Search for the cell housing the specified text and yield its [X, Y] center coordinate. 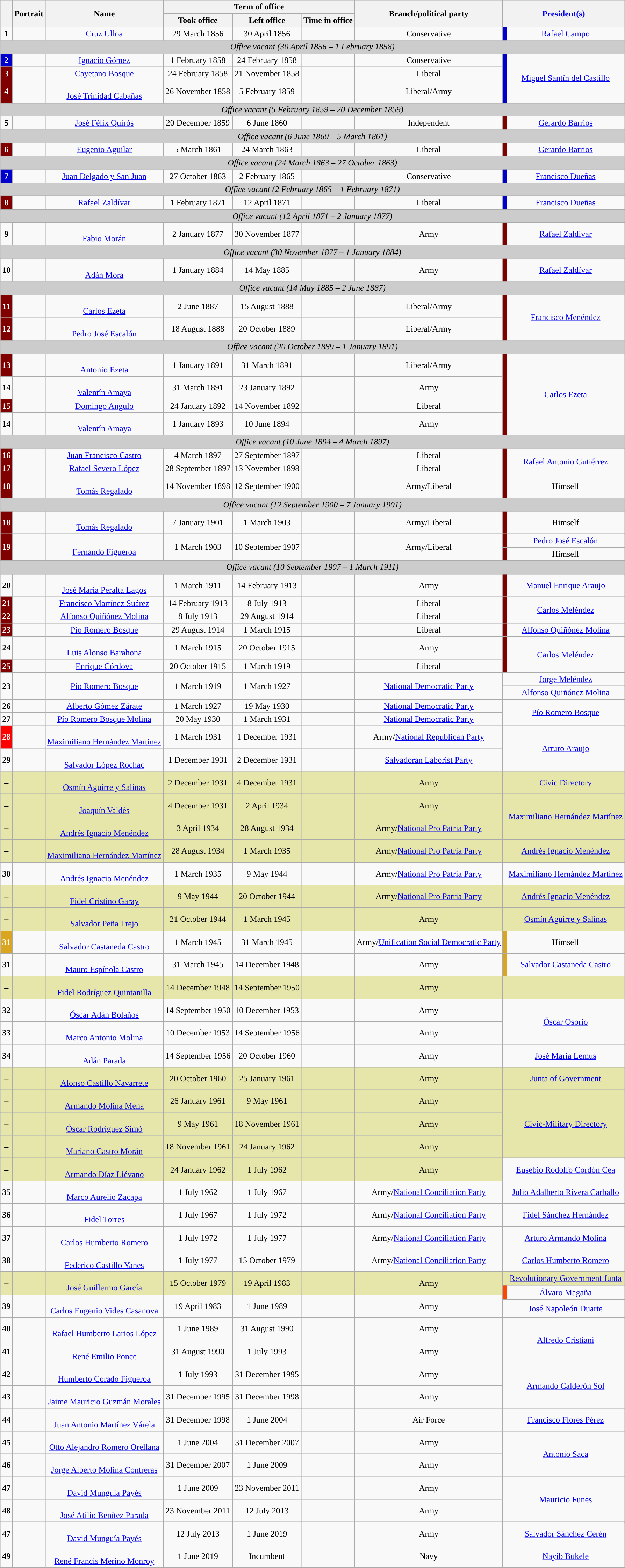
1 February 1871 [198, 203]
36 [6, 1215]
Salvador Sánchez Cerén [566, 1534]
Office vacant (30 November 1877 – 1 January 1884) [312, 252]
15 [6, 406]
1 March 1911 [198, 585]
Cruz Ulloa [104, 34]
José Trinidad Cabañas [104, 92]
Luis Alonso Barahona [104, 648]
Portrait [29, 14]
Incumbent [267, 1556]
26 November 1858 [198, 92]
Alberto Gómez Zárate [104, 706]
President(s) [563, 14]
Mauro Espínola Castro [104, 964]
10 June 1894 [267, 424]
48 [6, 1511]
Jaime Mauricio Guzmán Morales [104, 1397]
9 [6, 234]
32 [6, 1010]
José María Lemus [566, 1055]
Air Force [429, 1420]
1 January 1884 [198, 270]
22 [6, 616]
14 November 1892 [267, 406]
Marco Aurelio Zacapa [104, 1192]
Joaquín Valdés [104, 806]
José Napoleón Duarte [566, 1309]
Rafael Severo López [104, 469]
19 [6, 547]
Fidel Cristino Garay [104, 897]
23 January 1892 [267, 387]
7 January 1901 [198, 522]
René Francis Merino Monroy [104, 1556]
Carlos Eugenio Vides Casanova [104, 1306]
Fidel Sánchez Hernández [566, 1215]
2 [6, 60]
30 November 1877 [267, 234]
44 [6, 1420]
Name [104, 14]
Office vacant (30 April 1856 – 1 February 1858) [312, 47]
40 [6, 1329]
Civic-Military Directory [566, 1124]
20 December 1859 [198, 123]
Humberto Corado Figueroa [104, 1374]
27 October 1863 [198, 176]
24 [6, 648]
28 September 1897 [198, 469]
14 May 1885 [267, 270]
José Atilio Benítez Parada [104, 1511]
Fidel Torres [104, 1215]
7 [6, 176]
10 [6, 270]
2 February 1865 [267, 176]
Took office [198, 20]
8 [6, 203]
2 April 1934 [267, 806]
21 November 1858 [267, 73]
Salvadoran Laborist Party [429, 760]
Left office [267, 20]
18 August 1888 [198, 329]
Eusebio Rodolfo Cordón Cea [566, 1169]
1 February 1858 [198, 60]
Arturo Araujo [566, 749]
Office vacant (10 June 1894 – 4 March 1897) [312, 442]
Óscar Rodríguez Simó [104, 1124]
Office vacant (2 February 1865 – 1 February 1871) [312, 190]
Civic Directory [566, 783]
4 [6, 92]
Mauricio Funes [566, 1499]
Fernando Figueroa [104, 547]
Juan Antonio Martínez Várela [104, 1420]
Óscar Osorio [566, 1021]
Office vacant (10 September 1907 – 1 March 1911) [312, 567]
13 [6, 365]
14 November 1898 [198, 487]
24 March 1863 [267, 149]
Álvaro Magaña [566, 1292]
José María Peralta Lagos [104, 585]
5 February 1859 [267, 92]
Salvador López Rochac [104, 760]
46 [6, 1465]
Federico Castillo Yanes [104, 1260]
26 [6, 706]
1 January 1893 [198, 424]
20 October 1889 [267, 329]
Alonso Castillo Navarrete [104, 1078]
20 May 1930 [198, 719]
Juan Delgado y San Juan [104, 176]
43 [6, 1397]
Rafael Campo [566, 34]
Juan Francisco Castro [104, 455]
39 [6, 1306]
Independent [429, 123]
2 June 1887 [198, 306]
30 April 1856 [267, 34]
Army/Unification Social Democratic Party [429, 942]
3 [6, 73]
16 [6, 455]
49 [6, 1556]
24 January 1892 [198, 406]
Arturo Armando Molina [566, 1238]
Salvador Peña Trejo [104, 919]
12 April 1871 [267, 203]
Antonio Saca [566, 1454]
10 September 1907 [267, 547]
12 September 1900 [267, 487]
Óscar Adán Bolaños [104, 1010]
Armando Molina Mena [104, 1102]
Armando Díaz Liévano [104, 1169]
4 March 1897 [198, 455]
Army/National Republican Party [429, 737]
17 [6, 469]
José Guillermo García [104, 1283]
20 [6, 585]
33 [6, 1033]
42 [6, 1374]
Francisco Menéndez [566, 318]
Adán Mora [104, 270]
21 [6, 603]
Office vacant (12 September 1900 – 7 January 1901) [312, 505]
19 May 1930 [267, 706]
René Emilio Ponce [104, 1351]
Alfredo Cristiani [566, 1340]
45 [6, 1443]
34 [6, 1055]
25 [6, 666]
Adán Parada [104, 1055]
Office vacant (24 March 1863 – 27 October 1863) [312, 163]
5 March 1861 [198, 149]
6 [6, 149]
Julio Adalberto Rivera Carballo [566, 1192]
Otto Alejandro Romero Orellana [104, 1443]
1 [6, 34]
26 January 1961 [198, 1102]
11 [6, 306]
Rafael Humberto Larios López [104, 1329]
13 November 1898 [267, 469]
27 [6, 719]
Cayetano Bosque [104, 73]
Fabio Morán [104, 234]
Domingo Angulo [104, 406]
Term of office [259, 7]
Junta of Government [566, 1078]
37 [6, 1238]
Rafael Antonio Gutiérrez [566, 462]
Office vacant (14 May 1885 – 2 June 1887) [312, 288]
25 January 1961 [267, 1078]
Office vacant (20 October 1889 – 1 January 1891) [312, 347]
12 [6, 329]
Jorge Alberto Molina Contreras [104, 1465]
Office vacant (6 June 1860 – 5 March 1861) [312, 136]
35 [6, 1192]
3 April 1934 [198, 828]
Navy [429, 1556]
1 January 1891 [198, 365]
41 [6, 1351]
Armando Calderón Sol [566, 1385]
Miguel Santín del Castillo [566, 78]
20 October 1944 [267, 897]
Fidel Rodríguez Quintanilla [104, 988]
Jorge Meléndez [566, 679]
Revolutionary Government Junta [566, 1278]
27 September 1897 [267, 455]
Mariano Castro Morán [104, 1147]
Branch/political party [429, 14]
Eugenio Aguilar [104, 149]
Time in office [328, 20]
Francisco Flores Pérez [566, 1420]
6 June 1860 [267, 123]
29 [6, 760]
Office vacant (5 February 1859 – 20 December 1859) [312, 109]
28 [6, 737]
Nayib Bukele [566, 1556]
Enrique Córdova [104, 666]
30 [6, 874]
Antonio Ezeta [104, 365]
5 [6, 123]
Manuel Enrique Araujo [566, 585]
Francisco Martínez Suárez [104, 603]
21 October 1944 [198, 919]
Marco Antonio Molina [104, 1033]
Pío Romero Bosque Molina [104, 719]
2 January 1877 [198, 234]
Office vacant (12 April 1871 – 2 January 1877) [312, 216]
José Félix Quirós [104, 123]
29 March 1856 [198, 34]
Ignacio Gómez [104, 60]
15 August 1888 [267, 306]
38 [6, 1260]
